Capture the cell that displays the provided text and extract its (X, Y) central coordinate. 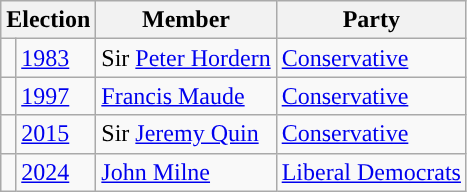
Election (48, 20)
John Milne (186, 172)
2015 (56, 134)
1983 (56, 58)
Francis Maude (186, 96)
1997 (56, 96)
2024 (56, 172)
Liberal Democrats (371, 172)
Party (371, 20)
Sir Peter Hordern (186, 58)
Member (186, 20)
Sir Jeremy Quin (186, 134)
